Find where the given text appears and provide that cell's center as (X, Y) coordinate. 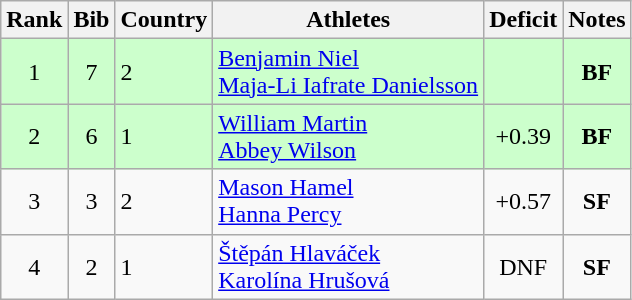
Benjamin NielMaja-Li Iafrate Danielsson (348, 72)
Rank (34, 20)
Bib (92, 20)
Deficit (524, 20)
+0.57 (524, 202)
Notes (597, 20)
Štěpán HlaváčekKarolína Hrušová (348, 266)
DNF (524, 266)
Mason HamelHanna Percy (348, 202)
Country (164, 20)
Athletes (348, 20)
7 (92, 72)
4 (34, 266)
+0.39 (524, 136)
6 (92, 136)
William MartinAbbey Wilson (348, 136)
